Search for the cell housing the specified text and yield its (x, y) center coordinate. 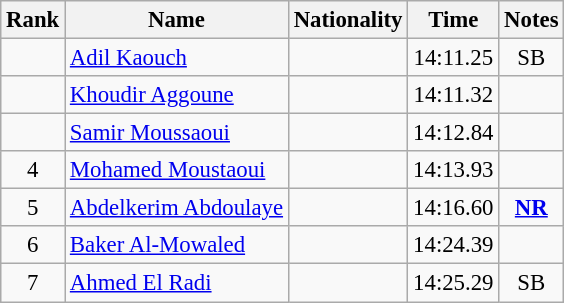
Mohamed Moustaoui (177, 170)
4 (33, 170)
14:11.32 (454, 95)
7 (33, 283)
Nationality (348, 20)
Samir Moussaoui (177, 133)
Time (454, 20)
14:24.39 (454, 245)
14:16.60 (454, 208)
Name (177, 20)
14:12.84 (454, 133)
NR (532, 208)
5 (33, 208)
Khoudir Aggoune (177, 95)
Adil Kaouch (177, 58)
Ahmed El Radi (177, 283)
Baker Al-Mowaled (177, 245)
6 (33, 245)
Rank (33, 20)
14:25.29 (454, 283)
Notes (532, 20)
14:11.25 (454, 58)
Abdelkerim Abdoulaye (177, 208)
14:13.93 (454, 170)
